Provide the [X, Y] coordinate of the cell's center where the given text is located.  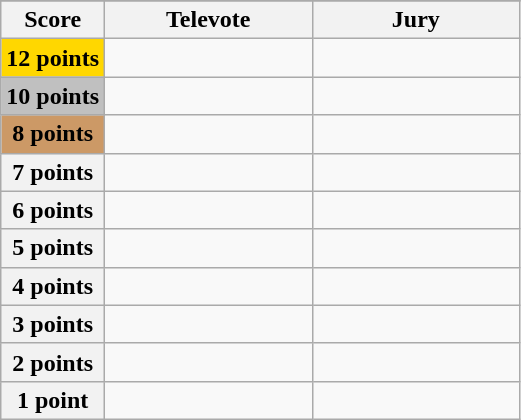
Score [53, 20]
4 points [53, 286]
5 points [53, 248]
7 points [53, 172]
6 points [53, 210]
3 points [53, 324]
Televote [209, 20]
12 points [53, 58]
10 points [53, 96]
Jury [416, 20]
2 points [53, 362]
1 point [53, 400]
8 points [53, 134]
